Return (x, y) of the center of cell containing provided text 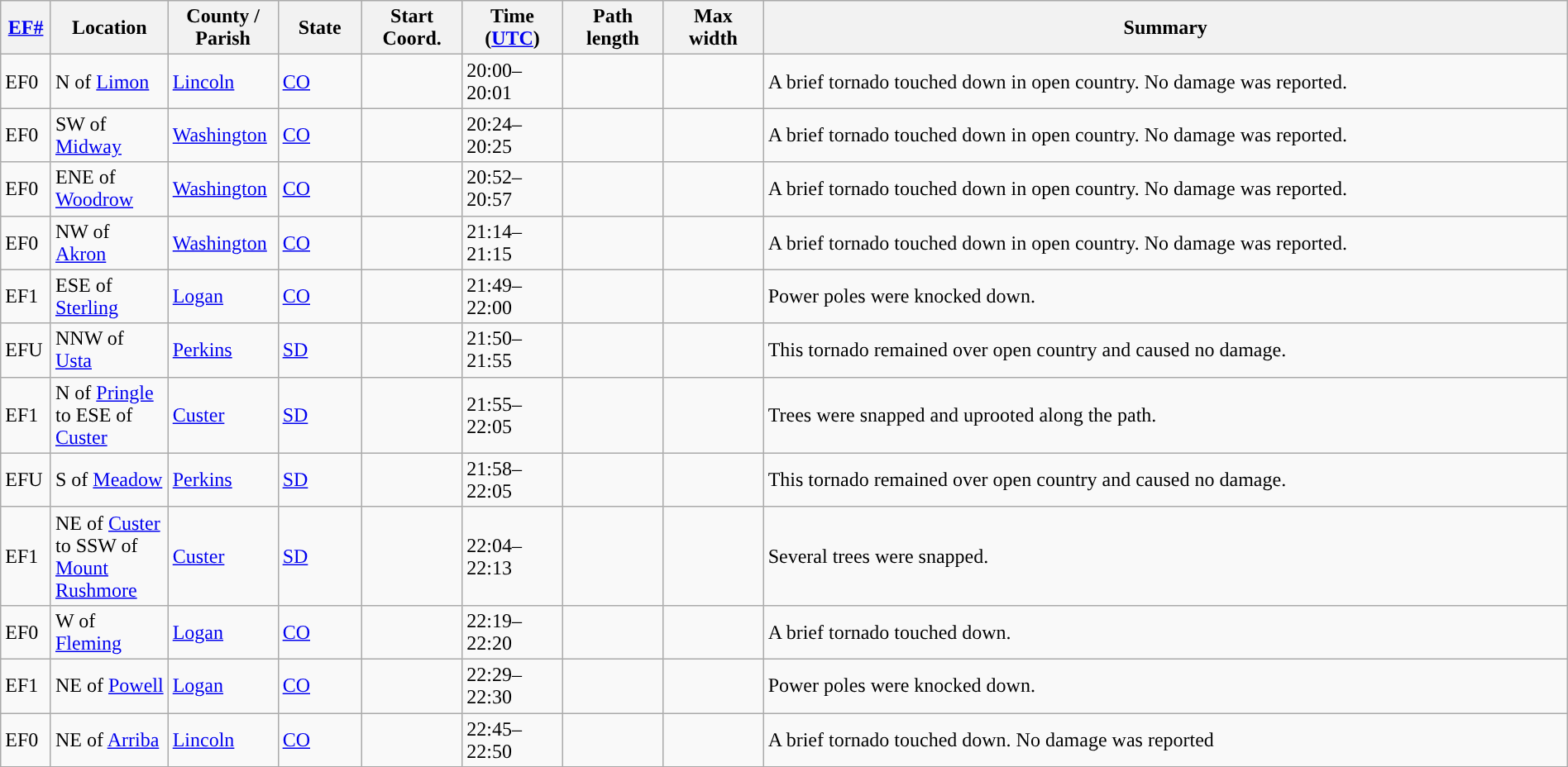
22:04–22:13 (513, 555)
Summary (1165, 28)
S of Meadow (109, 479)
21:55–22:05 (513, 415)
22:19–22:20 (513, 631)
A brief tornado touched down. No damage was reported (1165, 739)
EF# (26, 28)
21:14–21:15 (513, 243)
Max width (713, 28)
SW of Midway (109, 136)
22:29–22:30 (513, 686)
N of Pringle to ESE of Custer (109, 415)
NE of Arriba (109, 739)
A brief tornado touched down. (1165, 631)
ESE of Sterling (109, 296)
N of Limon (109, 81)
21:49–22:00 (513, 296)
County / Parish (223, 28)
Location (109, 28)
21:50–21:55 (513, 350)
Time (UTC) (513, 28)
State (319, 28)
Path length (612, 28)
20:00–20:01 (513, 81)
NE of Powell (109, 686)
NW of Akron (109, 243)
ENE of Woodrow (109, 188)
W of Fleming (109, 631)
Trees were snapped and uprooted along the path. (1165, 415)
Start Coord. (412, 28)
22:45–22:50 (513, 739)
21:58–22:05 (513, 479)
20:52–20:57 (513, 188)
20:24–20:25 (513, 136)
NNW of Usta (109, 350)
Several trees were snapped. (1165, 555)
NE of Custer to SSW of Mount Rushmore (109, 555)
